Provide the [x, y] coordinate of the cell's center where the given text is located.  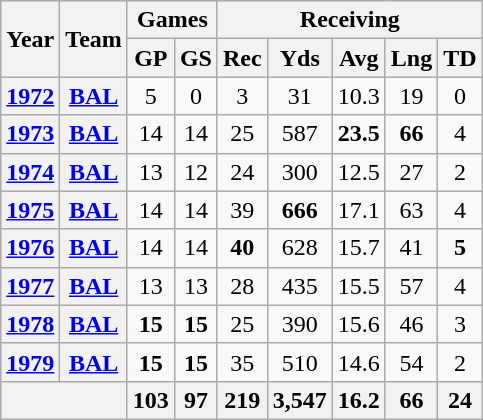
27 [411, 172]
Avg [358, 58]
TD [460, 58]
666 [300, 210]
40 [242, 248]
Year [30, 39]
54 [411, 362]
15.5 [358, 286]
35 [242, 362]
41 [411, 248]
57 [411, 286]
14.6 [358, 362]
12.5 [358, 172]
31 [300, 96]
17.1 [358, 210]
15.7 [358, 248]
219 [242, 400]
46 [411, 324]
1976 [30, 248]
390 [300, 324]
1972 [30, 96]
510 [300, 362]
Receiving [350, 20]
Rec [242, 58]
Games [172, 20]
28 [242, 286]
63 [411, 210]
1973 [30, 134]
15.6 [358, 324]
1974 [30, 172]
GS [196, 58]
GP [150, 58]
12 [196, 172]
39 [242, 210]
628 [300, 248]
1978 [30, 324]
Team [94, 39]
23.5 [358, 134]
97 [196, 400]
103 [150, 400]
1979 [30, 362]
16.2 [358, 400]
3,547 [300, 400]
Lng [411, 58]
300 [300, 172]
1975 [30, 210]
Yds [300, 58]
435 [300, 286]
587 [300, 134]
10.3 [358, 96]
1977 [30, 286]
19 [411, 96]
